Search for the cell housing the specified text and yield its (x, y) center coordinate. 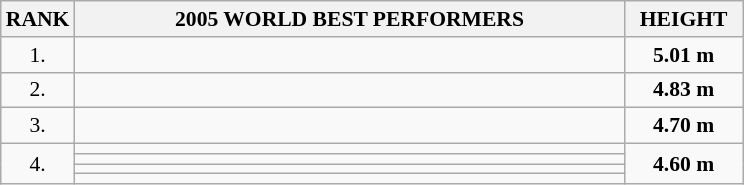
RANK (38, 19)
5.01 m (684, 55)
3. (38, 126)
4.83 m (684, 90)
4.70 m (684, 126)
2. (38, 90)
4.60 m (684, 164)
HEIGHT (684, 19)
1. (38, 55)
2005 WORLD BEST PERFORMERS (349, 19)
4. (38, 164)
